Output the (x, y) coordinate of the center of the cell containing the given text.  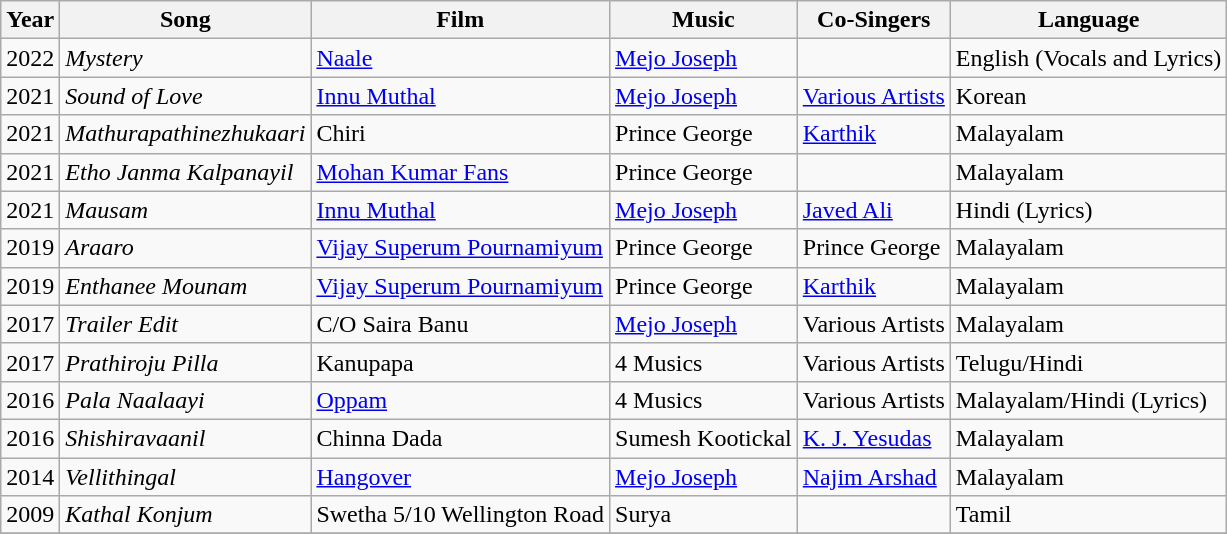
2022 (30, 58)
2014 (30, 477)
Vellithingal (186, 477)
Chiri (460, 134)
Mausam (186, 210)
2009 (30, 515)
Year (30, 20)
Mystery (186, 58)
Sumesh Kootickal (704, 438)
Film (460, 20)
Shishiravaanil (186, 438)
Korean (1088, 96)
Tamil (1088, 515)
Araaro (186, 248)
Enthanee Mounam (186, 286)
Etho Janma Kalpanayil (186, 172)
Hangover (460, 477)
Malayalam/Hindi (Lyrics) (1088, 400)
Surya (704, 515)
Oppam (460, 400)
Prathiroju Pilla (186, 362)
Telugu/Hindi (1088, 362)
Kanupapa (460, 362)
Naale (460, 58)
Hindi (Lyrics) (1088, 210)
Swetha 5/10 Wellington Road (460, 515)
Trailer Edit (186, 324)
K. J. Yesudas (874, 438)
Kathal Konjum (186, 515)
Sound of Love (186, 96)
Najim Arshad (874, 477)
Language (1088, 20)
Pala Naalaayi (186, 400)
English (Vocals and Lyrics) (1088, 58)
Mathurapathinezhukaari (186, 134)
Chinna Dada (460, 438)
C/O Saira Banu (460, 324)
Music (704, 20)
Javed Ali (874, 210)
Song (186, 20)
Co-Singers (874, 20)
Mohan Kumar Fans (460, 172)
